Output the [X, Y] coordinate of the center of the cell containing the given text.  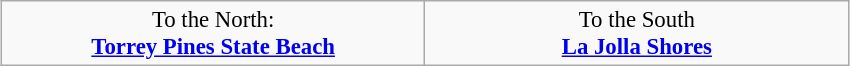
To the North:Torrey Pines State Beach [213, 34]
To the SouthLa Jolla Shores [637, 34]
